Scan for the cell matching the given text and deliver its (x, y) coordinate at center. 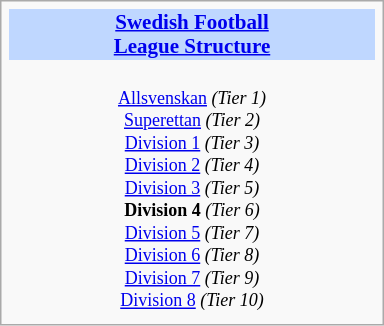
Swedish Football League Structure (192, 34)
